Extract the (x, y) coordinate from the center of the cell holding the provided text.  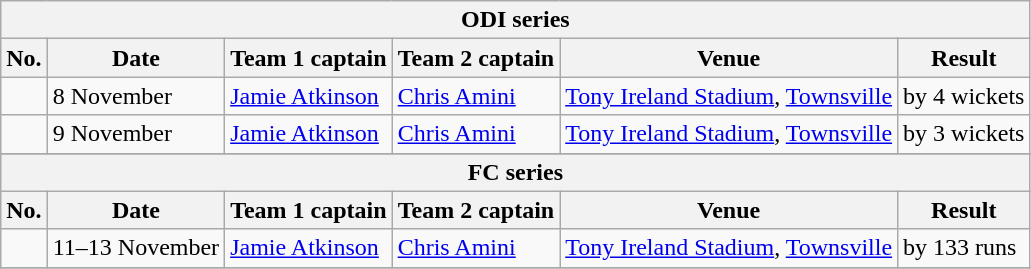
9 November (136, 134)
by 3 wickets (964, 134)
11–13 November (136, 248)
ODI series (516, 20)
by 133 runs (964, 248)
FC series (516, 172)
by 4 wickets (964, 96)
8 November (136, 96)
